From the cell containing the given text, extract its center point as (X, Y) coordinate. 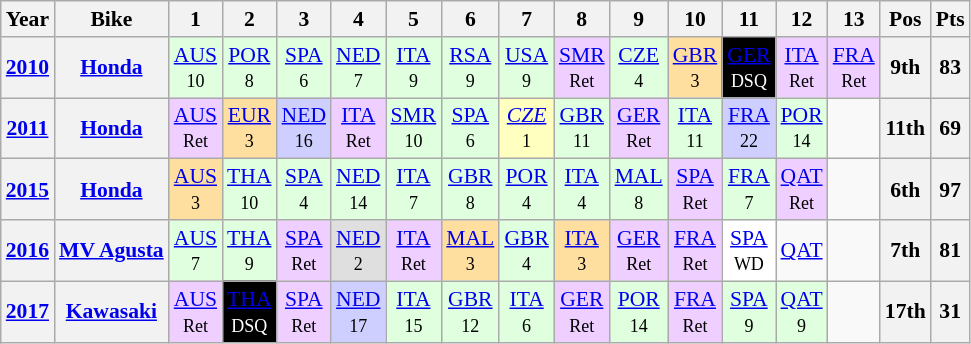
Pts (950, 19)
POR8 (249, 68)
QATRet (802, 190)
Year (28, 19)
NED2 (358, 250)
CZE4 (639, 68)
81 (950, 250)
3 (304, 19)
AUS3 (196, 190)
MAL3 (470, 250)
ITA3 (582, 250)
2011 (28, 128)
GERDSQ (748, 68)
97 (950, 190)
2 (249, 19)
FRA7 (748, 190)
NED7 (358, 68)
11 (748, 19)
NED14 (358, 190)
SPAWD (748, 250)
11th (906, 128)
ITA6 (526, 312)
Pos (906, 19)
SPA4 (304, 190)
2015 (28, 190)
ITA11 (696, 128)
GBR4 (526, 250)
CZE1 (526, 128)
GBR11 (582, 128)
13 (854, 19)
7 (526, 19)
9 (639, 19)
2016 (28, 250)
GBR8 (470, 190)
4 (358, 19)
8 (582, 19)
SMR10 (414, 128)
12 (802, 19)
2010 (28, 68)
6 (470, 19)
QAT9 (802, 312)
Bike (112, 19)
QAT (802, 250)
17th (906, 312)
EUR3 (249, 128)
FRA22 (748, 128)
MAL8 (639, 190)
1 (196, 19)
AUS7 (196, 250)
ITA9 (414, 68)
10 (696, 19)
6th (906, 190)
POR4 (526, 190)
9th (906, 68)
2017 (28, 312)
SMRRet (582, 68)
83 (950, 68)
SPA9 (748, 312)
MV Agusta (112, 250)
ITA7 (414, 190)
ITA15 (414, 312)
AUS10 (196, 68)
31 (950, 312)
THA10 (249, 190)
RSA9 (470, 68)
NED16 (304, 128)
NED17 (358, 312)
GBR3 (696, 68)
THADSQ (249, 312)
USA9 (526, 68)
5 (414, 19)
THA9 (249, 250)
ITA4 (582, 190)
Kawasaki (112, 312)
GBR12 (470, 312)
7th (906, 250)
69 (950, 128)
